For the text-containing cell, return its midpoint in [x, y] coordinate format. 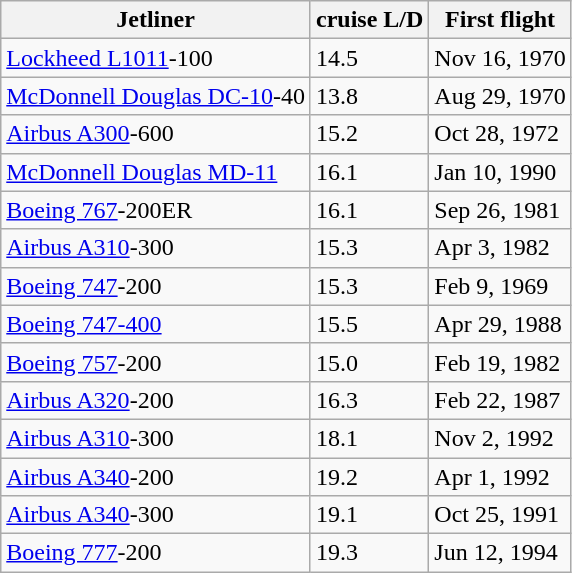
Aug 29, 1970 [500, 96]
Lockheed L1011-100 [156, 58]
18.1 [369, 438]
Apr 29, 1988 [500, 324]
Apr 1, 1992 [500, 477]
16.3 [369, 400]
cruise L/D [369, 20]
15.5 [369, 324]
15.2 [369, 134]
15.0 [369, 362]
Oct 28, 1972 [500, 134]
Nov 2, 1992 [500, 438]
Oct 25, 1991 [500, 515]
19.1 [369, 515]
Boeing 747-200 [156, 286]
Boeing 767-200ER [156, 210]
Feb 22, 1987 [500, 400]
13.8 [369, 96]
Airbus A300-600 [156, 134]
14.5 [369, 58]
Apr 3, 1982 [500, 248]
19.3 [369, 553]
McDonnell Douglas DC-10-40 [156, 96]
Sep 26, 1981 [500, 210]
19.2 [369, 477]
Jan 10, 1990 [500, 172]
Feb 19, 1982 [500, 362]
Boeing 747-400 [156, 324]
Nov 16, 1970 [500, 58]
Airbus A340-300 [156, 515]
Airbus A320-200 [156, 400]
Jun 12, 1994 [500, 553]
Boeing 777-200 [156, 553]
Airbus A340-200 [156, 477]
Jetliner [156, 20]
Boeing 757-200 [156, 362]
Feb 9, 1969 [500, 286]
McDonnell Douglas MD-11 [156, 172]
First flight [500, 20]
